Identify which cell holds the provided text, then report its (X, Y) central coordinate. 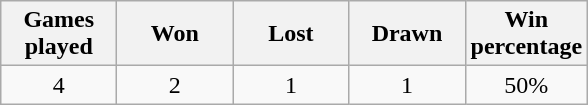
50% (526, 85)
Lost (291, 34)
2 (175, 85)
4 (59, 85)
Win percentage (526, 34)
Drawn (407, 34)
Won (175, 34)
Games played (59, 34)
